Identify which cell holds the provided text, then report its [x, y] central coordinate. 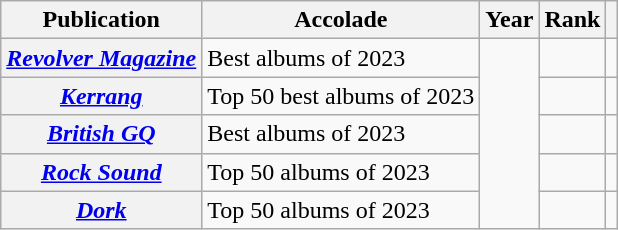
Rock Sound [102, 172]
Dork [102, 210]
Publication [102, 20]
Kerrang [102, 96]
Year [510, 20]
Accolade [341, 20]
Rank [572, 20]
Top 50 best albums of 2023 [341, 96]
Revolver Magazine [102, 58]
British GQ [102, 134]
